Identify which cell holds the provided text, then report its (x, y) central coordinate. 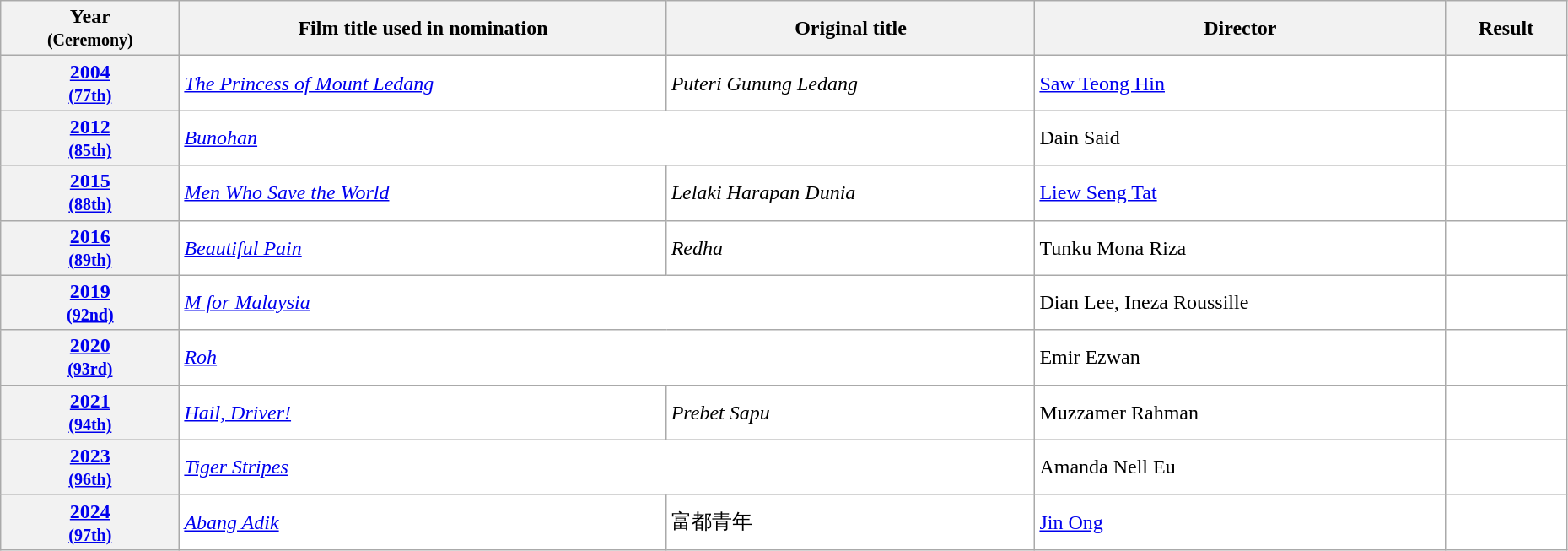
Dain Said (1240, 138)
Beautiful Pain (423, 248)
Lelaki Harapan Dunia (850, 192)
Muzzamer Rahman (1240, 412)
Tiger Stripes (607, 467)
The Princess of Mount Ledang (423, 83)
Result (1506, 29)
2004(77th) (90, 83)
Hail, Driver! (423, 412)
2015(88th) (90, 192)
Jin Ong (1240, 521)
M for Malaysia (607, 302)
Dian Lee, Ineza Roussille (1240, 302)
Amanda Nell Eu (1240, 467)
Liew Seng Tat (1240, 192)
富都青年 (850, 521)
Tunku Mona Riza (1240, 248)
2020(93rd) (90, 358)
Saw Teong Hin (1240, 83)
Emir Ezwan (1240, 358)
Prebet Sapu (850, 412)
Abang Adik (423, 521)
Film title used in nomination (423, 29)
Puteri Gunung Ledang (850, 83)
Year(Ceremony) (90, 29)
2019(92nd) (90, 302)
2023(96th) (90, 467)
Men Who Save the World (423, 192)
Original title (850, 29)
Bunohan (607, 138)
2016(89th) (90, 248)
2012(85th) (90, 138)
2024(97th) (90, 521)
Director (1240, 29)
Roh (607, 358)
Redha (850, 248)
2021(94th) (90, 412)
